Capture the cell that displays the provided text and extract its (X, Y) central coordinate. 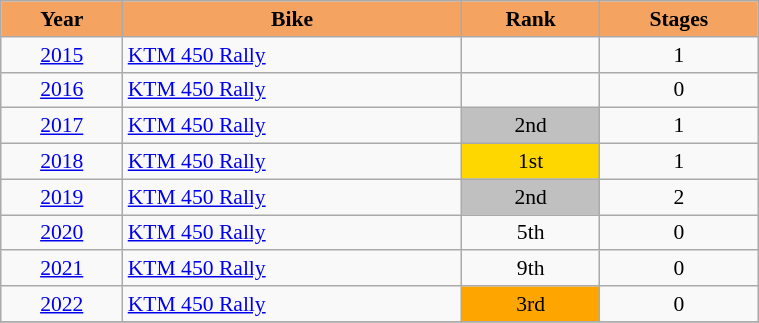
2020 (62, 233)
3rd (530, 304)
2016 (62, 90)
Bike (292, 19)
Rank (530, 19)
2 (679, 197)
5th (530, 233)
Stages (679, 19)
2017 (62, 126)
2015 (62, 55)
9th (530, 269)
2019 (62, 197)
2018 (62, 162)
Year (62, 19)
1st (530, 162)
2022 (62, 304)
2021 (62, 269)
